Scan for the cell matching the given text and deliver its [x, y] coordinate at center. 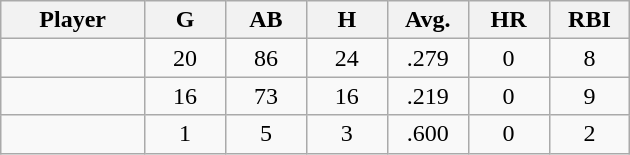
Avg. [428, 20]
Player [73, 20]
HR [508, 20]
1 [186, 134]
8 [590, 58]
G [186, 20]
86 [266, 58]
2 [590, 134]
9 [590, 96]
H [346, 20]
.219 [428, 96]
.600 [428, 134]
3 [346, 134]
24 [346, 58]
.279 [428, 58]
5 [266, 134]
73 [266, 96]
20 [186, 58]
AB [266, 20]
RBI [590, 20]
